For the text-containing cell, return its midpoint in (X, Y) coordinate format. 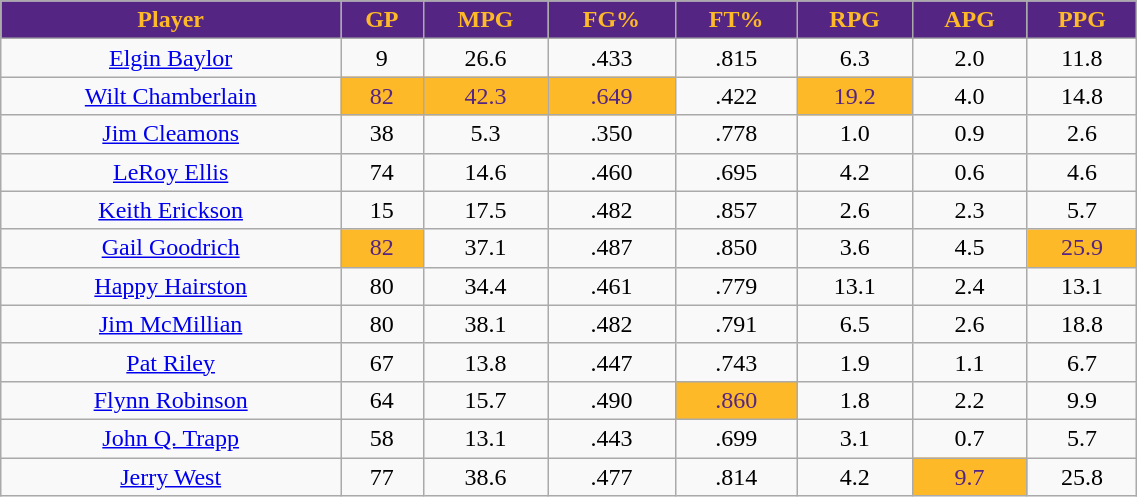
74 (382, 172)
3.6 (854, 248)
2.0 (970, 58)
9 (382, 58)
17.5 (486, 210)
.350 (612, 134)
.860 (736, 400)
.461 (612, 286)
1.9 (854, 362)
0.7 (970, 438)
.443 (612, 438)
.447 (612, 362)
37.1 (486, 248)
.422 (736, 96)
FG% (612, 20)
5.3 (486, 134)
9.7 (970, 477)
Jim McMillian (171, 324)
1.1 (970, 362)
4.5 (970, 248)
2.3 (970, 210)
Flynn Robinson (171, 400)
34.4 (486, 286)
.699 (736, 438)
67 (382, 362)
FT% (736, 20)
.695 (736, 172)
38 (382, 134)
.814 (736, 477)
2.4 (970, 286)
LeRoy Ellis (171, 172)
58 (382, 438)
26.6 (486, 58)
.743 (736, 362)
25.8 (1082, 477)
Happy Hairston (171, 286)
.487 (612, 248)
6.7 (1082, 362)
John Q. Trapp (171, 438)
APG (970, 20)
25.9 (1082, 248)
6.5 (854, 324)
4.6 (1082, 172)
13.8 (486, 362)
15 (382, 210)
.850 (736, 248)
6.3 (854, 58)
PPG (1082, 20)
Wilt Chamberlain (171, 96)
.815 (736, 58)
18.8 (1082, 324)
.490 (612, 400)
15.7 (486, 400)
GP (382, 20)
0.6 (970, 172)
4.0 (970, 96)
0.9 (970, 134)
.779 (736, 286)
.857 (736, 210)
1.0 (854, 134)
.460 (612, 172)
11.8 (1082, 58)
Player (171, 20)
9.9 (1082, 400)
Keith Erickson (171, 210)
2.2 (970, 400)
Jim Cleamons (171, 134)
MPG (486, 20)
Pat Riley (171, 362)
3.1 (854, 438)
14.8 (1082, 96)
Gail Goodrich (171, 248)
.433 (612, 58)
RPG (854, 20)
77 (382, 477)
42.3 (486, 96)
64 (382, 400)
38.6 (486, 477)
Jerry West (171, 477)
14.6 (486, 172)
.649 (612, 96)
19.2 (854, 96)
38.1 (486, 324)
Elgin Baylor (171, 58)
.477 (612, 477)
1.8 (854, 400)
.778 (736, 134)
.791 (736, 324)
